Provide the (x, y) coordinate of the cell's center where the given text is located.  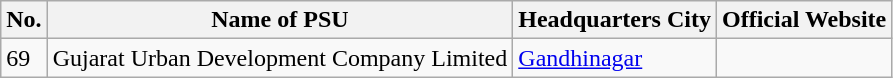
Gujarat Urban Development Company Limited (280, 58)
Official Website (804, 20)
Gandhinagar (615, 58)
No. (24, 20)
69 (24, 58)
Name of PSU (280, 20)
Headquarters City (615, 20)
